Scan for the cell matching the given text and deliver its [x, y] coordinate at center. 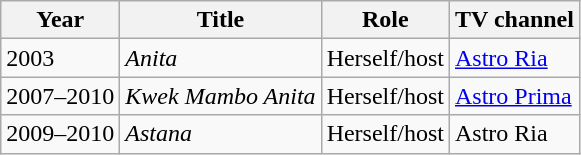
Astro Prima [514, 96]
TV channel [514, 20]
Year [60, 20]
Title [220, 20]
2007–2010 [60, 96]
Role [385, 20]
2003 [60, 58]
Anita [220, 58]
Astana [220, 134]
Kwek Mambo Anita [220, 96]
2009–2010 [60, 134]
